Output the (X, Y) coordinate of the center of the cell containing the given text.  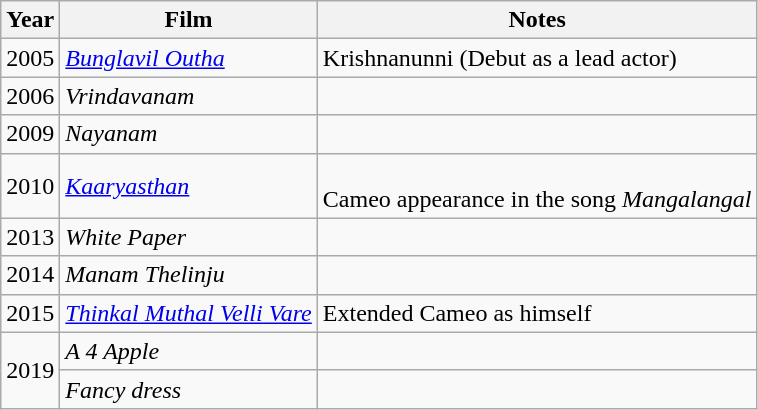
Cameo appearance in the song Mangalangal (537, 186)
2019 (30, 370)
2013 (30, 237)
Thinkal Muthal Velli Vare (188, 313)
Bunglavil Outha (188, 58)
Extended Cameo as himself (537, 313)
2010 (30, 186)
Krishnanunni (Debut as a lead actor) (537, 58)
Nayanam (188, 134)
Fancy dress (188, 389)
2014 (30, 275)
A 4 Apple (188, 351)
White Paper (188, 237)
2015 (30, 313)
Manam Thelinju (188, 275)
2006 (30, 96)
Vrindavanam (188, 96)
Kaaryasthan (188, 186)
2009 (30, 134)
Notes (537, 20)
Year (30, 20)
Film (188, 20)
2005 (30, 58)
